From the cell containing the given text, extract its center point as (X, Y) coordinate. 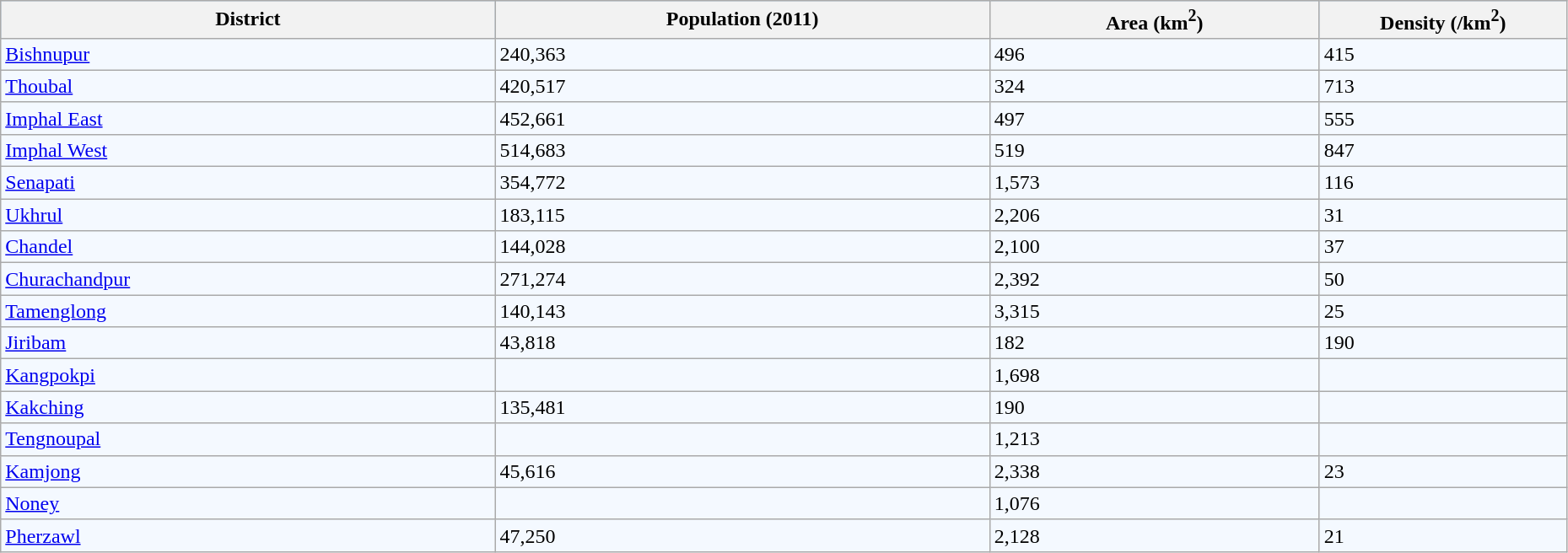
45,616 (742, 471)
43,818 (742, 343)
50 (1442, 279)
Area (km2) (1154, 20)
420,517 (742, 86)
23 (1442, 471)
2,128 (1154, 535)
Senapati (248, 183)
140,143 (742, 311)
2,392 (1154, 279)
2,100 (1154, 247)
240,363 (742, 54)
415 (1442, 54)
496 (1154, 54)
713 (1442, 86)
182 (1154, 343)
Noney (248, 503)
3,315 (1154, 311)
183,115 (742, 215)
847 (1442, 150)
Churachandpur (248, 279)
Density (/km2) (1442, 20)
1,076 (1154, 503)
Tengnoupal (248, 439)
Kangpokpi (248, 375)
Population (2011) (742, 20)
Ukhrul (248, 215)
47,250 (742, 535)
135,481 (742, 407)
2,338 (1154, 471)
271,274 (742, 279)
Imphal East (248, 118)
354,772 (742, 183)
Tamenglong (248, 311)
1,698 (1154, 375)
497 (1154, 118)
555 (1442, 118)
1,213 (1154, 439)
21 (1442, 535)
Bishnupur (248, 54)
31 (1442, 215)
324 (1154, 86)
1,573 (1154, 183)
Imphal West (248, 150)
37 (1442, 247)
116 (1442, 183)
519 (1154, 150)
Chandel (248, 247)
Kakching (248, 407)
Kamjong (248, 471)
144,028 (742, 247)
2,206 (1154, 215)
District (248, 20)
Jiribam (248, 343)
Thoubal (248, 86)
Pherzawl (248, 535)
452,661 (742, 118)
25 (1442, 311)
514,683 (742, 150)
